Search for the cell housing the specified text and yield its (X, Y) center coordinate. 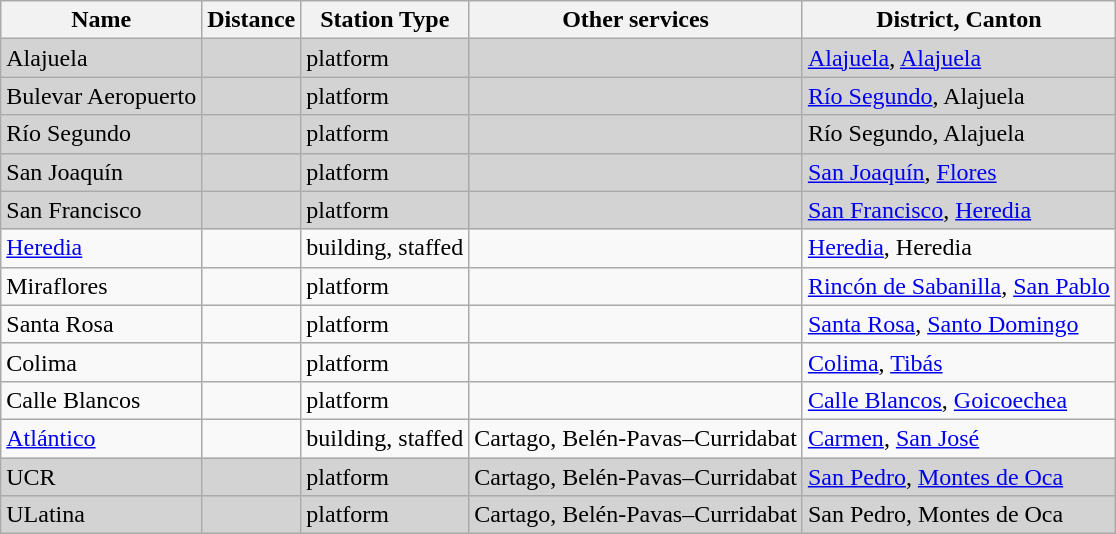
Heredia, Heredia (958, 248)
Atlántico (102, 438)
San Joaquín (102, 172)
Santa Rosa (102, 324)
San Francisco, Heredia (958, 210)
San Francisco (102, 210)
Calle Blancos (102, 400)
Bulevar Aeropuerto (102, 96)
Other services (636, 20)
UCR (102, 477)
Colima, Tibás (958, 362)
Alajuela, Alajuela (958, 58)
Station Type (385, 20)
San Joaquín, Flores (958, 172)
Rincón de Sabanilla, San Pablo (958, 286)
Río Segundo (102, 134)
Heredia (102, 248)
ULatina (102, 515)
District, Canton (958, 20)
Distance (252, 20)
Name (102, 20)
Carmen, San José (958, 438)
Santa Rosa, Santo Domingo (958, 324)
Colima (102, 362)
Calle Blancos, Goicoechea (958, 400)
Miraflores (102, 286)
Alajuela (102, 58)
